Output the [X, Y] coordinate of the center of the cell containing the given text.  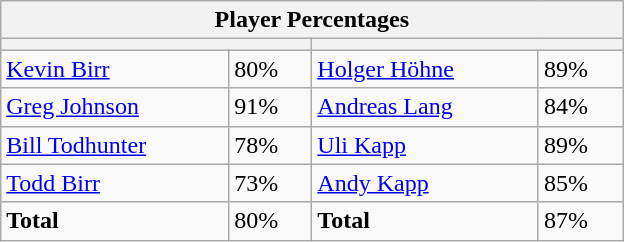
Holger Höhne [426, 69]
84% [580, 107]
Kevin Birr [115, 69]
Greg Johnson [115, 107]
78% [270, 145]
91% [270, 107]
Andy Kapp [426, 183]
Player Percentages [312, 20]
Todd Birr [115, 183]
Uli Kapp [426, 145]
Bill Todhunter [115, 145]
73% [270, 183]
85% [580, 183]
Andreas Lang [426, 107]
87% [580, 221]
